From the cell containing the given text, extract its center point as (x, y) coordinate. 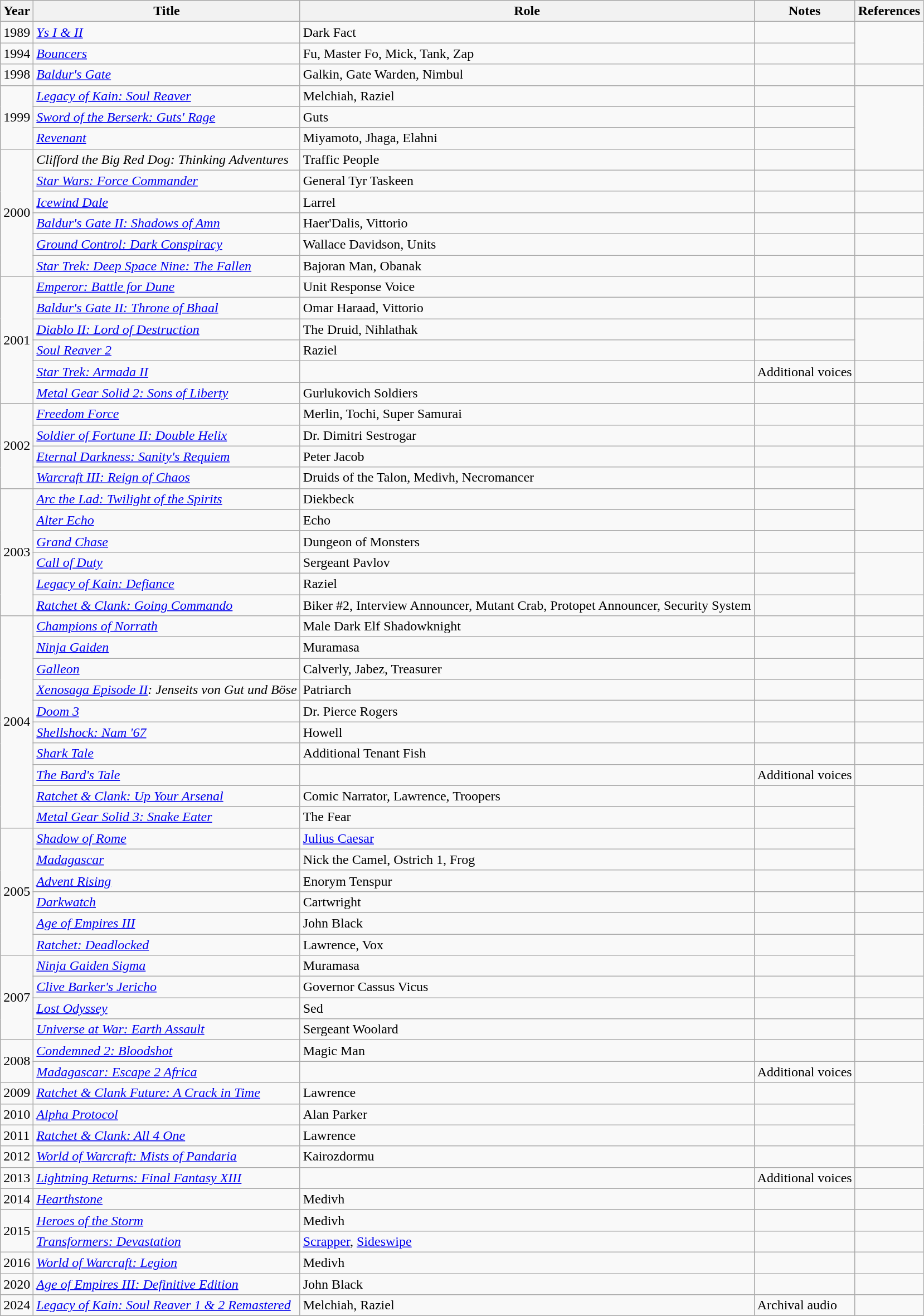
Universe at War: Earth Assault (167, 1030)
Warcraft III: Reign of Chaos (167, 478)
Advent Rising (167, 881)
Emperor: Battle for Dune (167, 287)
2007 (17, 998)
Clifford the Big Red Dog: Thinking Adventures (167, 159)
2011 (17, 1135)
Ratchet & Clank Future: A Crack in Time (167, 1093)
Echo (527, 520)
The Bard's Tale (167, 775)
Sed (527, 1008)
Bouncers (167, 54)
2003 (17, 552)
Unit Response Voice (527, 287)
Role (527, 11)
Grand Chase (167, 541)
Legacy of Kain: Soul Reaver 1 & 2 Remastered (167, 1305)
Revenant (167, 138)
Metal Gear Solid 3: Snake Eater (167, 817)
2020 (17, 1284)
Ratchet & Clank: All 4 One (167, 1135)
Galleon (167, 669)
Ys I & II (167, 32)
Age of Empires III: Definitive Edition (167, 1284)
Patriarch (527, 690)
Comic Narrator, Lawrence, Troopers (527, 796)
General Tyr Taskeen (527, 181)
Biker #2, Interview Announcer, Mutant Crab, Protopet Announcer, Security System (527, 605)
1989 (17, 32)
Bajoran Man, Obanak (527, 266)
2001 (17, 340)
Alter Echo (167, 520)
Fu, Master Fo, Mick, Tank, Zap (527, 54)
2002 (17, 446)
1994 (17, 54)
Larrel (527, 202)
Year (17, 11)
Guts (527, 117)
2015 (17, 1231)
Shellshock: Nam '67 (167, 732)
Ninja Gaiden Sigma (167, 966)
Alan Parker (527, 1114)
1998 (17, 75)
Clive Barker's Jericho (167, 987)
Madagascar: Escape 2 Africa (167, 1072)
Baldur's Gate II: Throne of Bhaal (167, 308)
Transformers: Devastation (167, 1241)
Xenosaga Episode II: Jenseits von Gut und Böse (167, 690)
The Druid, Nihlathak (527, 329)
Baldur's Gate (167, 75)
Age of Empires III (167, 923)
Sergeant Woolard (527, 1030)
Shadow of Rome (167, 838)
Arc the Lad: Twilight of the Spirits (167, 499)
2013 (17, 1178)
2016 (17, 1262)
2005 (17, 891)
Lost Odyssey (167, 1008)
Enorym Tenspur (527, 881)
2004 (17, 722)
Call of Duty (167, 562)
Cartwright (527, 902)
Haer'Dalis, Vittorio (527, 223)
Ratchet & Clank: Going Commando (167, 605)
Sword of the Berserk: Guts' Rage (167, 117)
Wallace Davidson, Units (527, 244)
2012 (17, 1157)
Dr. Pierce Rogers (527, 711)
Miyamoto, Jhaga, Elahni (527, 138)
Metal Gear Solid 2: Sons of Liberty (167, 393)
Diablo II: Lord of Destruction (167, 329)
Legacy of Kain: Defiance (167, 584)
Ratchet & Clank: Up Your Arsenal (167, 796)
Title (167, 11)
Nick the Camel, Ostrich 1, Frog (527, 859)
Icewind Dale (167, 202)
Druids of the Talon, Medivh, Necromancer (527, 478)
Ninja Gaiden (167, 648)
The Fear (527, 817)
Notes (805, 11)
Soul Reaver 2 (167, 351)
2008 (17, 1061)
Omar Haraad, Vittorio (527, 308)
Ground Control: Dark Conspiracy (167, 244)
2014 (17, 1199)
Traffic People (527, 159)
Additional Tenant Fish (527, 754)
Lightning Returns: Final Fantasy XIII (167, 1178)
Gurlukovich Soldiers (527, 393)
Peter Jacob (527, 457)
Shark Tale (167, 754)
Calverly, Jabez, Treasurer (527, 669)
Star Trek: Deep Space Nine: The Fallen (167, 266)
World of Warcraft: Mists of Pandaria (167, 1157)
2000 (17, 212)
2010 (17, 1114)
Alpha Protocol (167, 1114)
1999 (17, 117)
Baldur's Gate II: Shadows of Amn (167, 223)
Howell (527, 732)
Star Trek: Armada II (167, 372)
Dungeon of Monsters (527, 541)
2009 (17, 1093)
Julius Caesar (527, 838)
Magic Man (527, 1051)
Scrapper, Sideswipe (527, 1241)
Dark Fact (527, 32)
Eternal Darkness: Sanity's Requiem (167, 457)
Galkin, Gate Warden, Nimbul (527, 75)
Ratchet: Deadlocked (167, 945)
Heroes of the Storm (167, 1220)
Legacy of Kain: Soul Reaver (167, 96)
Merlin, Tochi, Super Samurai (527, 414)
Male Dark Elf Shadowknight (527, 627)
Doom 3 (167, 711)
Dr. Dimitri Sestrogar (527, 435)
Sergeant Pavlov (527, 562)
Darkwatch (167, 902)
Archival audio (805, 1305)
World of Warcraft: Legion (167, 1262)
Champions of Norrath (167, 627)
2024 (17, 1305)
Freedom Force (167, 414)
Soldier of Fortune II: Double Helix (167, 435)
Diekbeck (527, 499)
References (889, 11)
Kairozdormu (527, 1157)
Star Wars: Force Commander (167, 181)
Hearthstone (167, 1199)
Madagascar (167, 859)
Condemned 2: Bloodshot (167, 1051)
Governor Cassus Vicus (527, 987)
Lawrence, Vox (527, 945)
